From the cell containing the given text, extract its center point as (X, Y) coordinate. 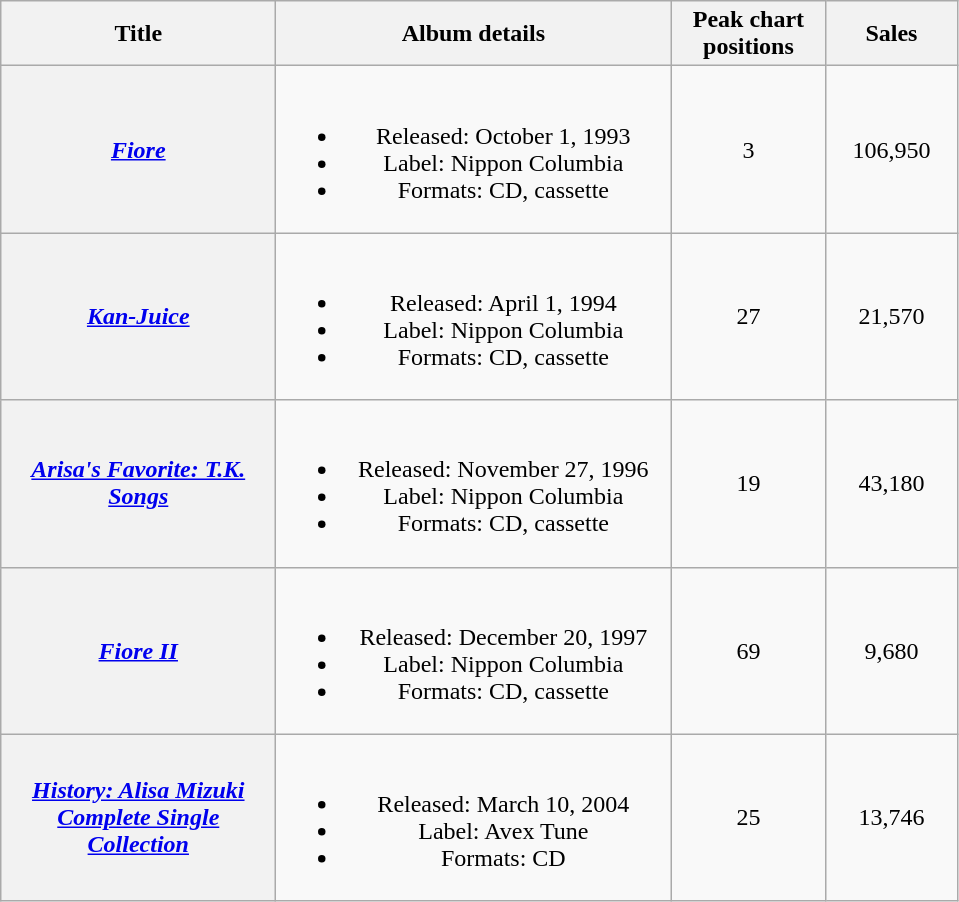
Album details (474, 34)
Kan-Juice (138, 316)
Fiore II (138, 650)
Sales (892, 34)
Released: March 10, 2004Label: Avex TuneFormats: CD (474, 818)
Released: December 20, 1997Label: Nippon ColumbiaFormats: CD, cassette (474, 650)
Released: October 1, 1993Label: Nippon ColumbiaFormats: CD, cassette (474, 150)
43,180 (892, 484)
Arisa's Favorite: T.K. Songs (138, 484)
Released: April 1, 1994Label: Nippon ColumbiaFormats: CD, cassette (474, 316)
Peak chart positions (748, 34)
3 (748, 150)
27 (748, 316)
19 (748, 484)
13,746 (892, 818)
History: Alisa Mizuki Complete Single Collection (138, 818)
69 (748, 650)
106,950 (892, 150)
9,680 (892, 650)
Fiore (138, 150)
Title (138, 34)
Released: November 27, 1996Label: Nippon ColumbiaFormats: CD, cassette (474, 484)
25 (748, 818)
21,570 (892, 316)
